Search for the cell housing the specified text and yield its [X, Y] center coordinate. 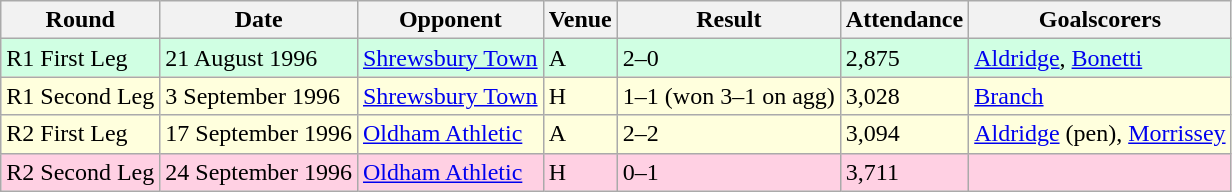
R1 First Leg [80, 58]
2–0 [728, 58]
Aldridge, Bonetti [1100, 58]
Branch [1100, 96]
2–2 [728, 134]
3 September 1996 [259, 96]
R2 Second Leg [80, 172]
R1 Second Leg [80, 96]
Date [259, 20]
Aldridge (pen), Morrissey [1100, 134]
1–1 (won 3–1 on agg) [728, 96]
21 August 1996 [259, 58]
Round [80, 20]
Goalscorers [1100, 20]
3,711 [904, 172]
Venue [580, 20]
Attendance [904, 20]
3,028 [904, 96]
17 September 1996 [259, 134]
R2 First Leg [80, 134]
2,875 [904, 58]
3,094 [904, 134]
Opponent [450, 20]
24 September 1996 [259, 172]
0–1 [728, 172]
Result [728, 20]
